Search for the cell housing the specified text and yield its (X, Y) center coordinate. 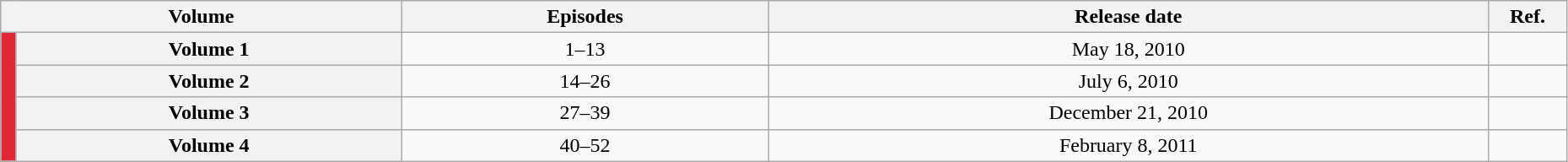
40–52 (585, 145)
Ref. (1528, 17)
February 8, 2011 (1129, 145)
December 21, 2010 (1129, 113)
Volume (201, 17)
27–39 (585, 113)
Volume 2 (209, 81)
1–13 (585, 49)
Release date (1129, 17)
July 6, 2010 (1129, 81)
Volume 1 (209, 49)
Episodes (585, 17)
Volume 3 (209, 113)
May 18, 2010 (1129, 49)
Volume 4 (209, 145)
14–26 (585, 81)
